Find where the given text appears and provide that cell's center as [x, y] coordinate. 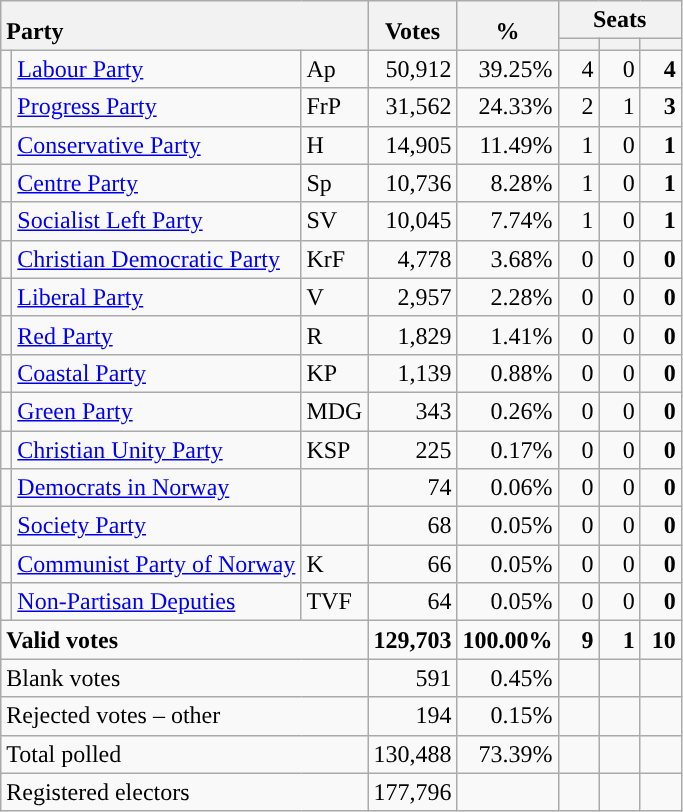
Total polled [184, 754]
8.28% [508, 183]
10 [660, 640]
177,796 [412, 792]
Blank votes [184, 678]
Communist Party of Norway [156, 564]
194 [412, 716]
Centre Party [156, 183]
KP [334, 373]
10,736 [412, 183]
9 [578, 640]
Coastal Party [156, 373]
R [334, 335]
Democrats in Norway [156, 488]
0.15% [508, 716]
3 [660, 107]
129,703 [412, 640]
74 [412, 488]
FrP [334, 107]
Sp [334, 183]
Ap [334, 69]
H [334, 145]
Socialist Left Party [156, 221]
68 [412, 526]
V [334, 297]
3.68% [508, 259]
% [508, 26]
Red Party [156, 335]
1,139 [412, 373]
7.74% [508, 221]
Votes [412, 26]
2,957 [412, 297]
24.33% [508, 107]
Rejected votes – other [184, 716]
0.45% [508, 678]
Conservative Party [156, 145]
66 [412, 564]
Society Party [156, 526]
Green Party [156, 411]
Progress Party [156, 107]
TVF [334, 602]
Christian Unity Party [156, 449]
50,912 [412, 69]
343 [412, 411]
1,829 [412, 335]
KSP [334, 449]
Labour Party [156, 69]
Christian Democratic Party [156, 259]
MDG [334, 411]
0.06% [508, 488]
4,778 [412, 259]
0.26% [508, 411]
1.41% [508, 335]
11.49% [508, 145]
Registered electors [184, 792]
0.88% [508, 373]
KrF [334, 259]
Liberal Party [156, 297]
591 [412, 678]
Party [184, 26]
Valid votes [184, 640]
64 [412, 602]
K [334, 564]
Non-Partisan Deputies [156, 602]
10,045 [412, 221]
14,905 [412, 145]
73.39% [508, 754]
39.25% [508, 69]
2 [578, 107]
225 [412, 449]
0.17% [508, 449]
Seats [620, 20]
SV [334, 221]
100.00% [508, 640]
130,488 [412, 754]
31,562 [412, 107]
2.28% [508, 297]
